Detect which cell encompasses the target text, then output its (x, y) center coordinate. 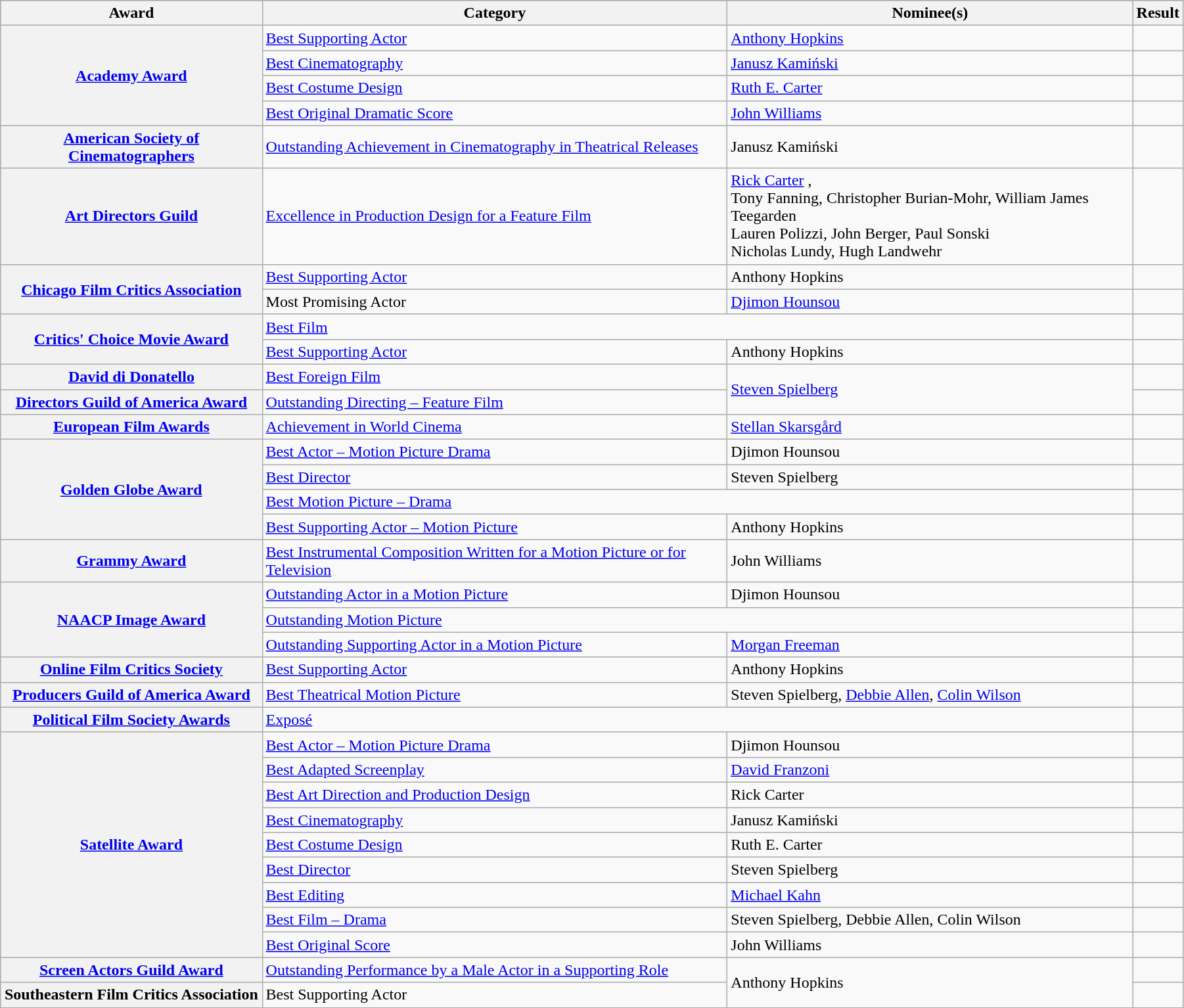
Outstanding Achievement in Cinematography in Theatrical Releases (495, 147)
David di Donatello (131, 377)
Outstanding Supporting Actor in a Motion Picture (495, 645)
Best Theatrical Motion Picture (495, 695)
Outstanding Motion Picture (698, 620)
Best Original Score (495, 945)
Directors Guild of America Award (131, 401)
Best Original Dramatic Score (495, 113)
Michael Kahn (930, 895)
Online Film Critics Society (131, 670)
Best Foreign Film (495, 377)
Outstanding Directing – Feature Film (495, 401)
Best Editing (495, 895)
Outstanding Performance by a Male Actor in a Supporting Role (495, 970)
Category (495, 13)
Nominee(s) (930, 13)
Satellite Award (131, 845)
Achievement in World Cinema (495, 427)
European Film Awards (131, 427)
Academy Award (131, 76)
Most Promising Actor (495, 302)
Critics' Choice Movie Award (131, 339)
Best Instrumental Composition Written for a Motion Picture or for Television (495, 561)
Best Supporting Actor – Motion Picture (495, 527)
Exposé (698, 720)
Rick Carter (930, 794)
David Franzoni (930, 769)
Excellence in Production Design for a Feature Film (495, 216)
Screen Actors Guild Award (131, 970)
Political Film Society Awards (131, 720)
Award (131, 13)
Golden Globe Award (131, 490)
Best Motion Picture – Drama (698, 502)
Best Film (698, 327)
Best Adapted Screenplay (495, 769)
Result (1158, 13)
Art Directors Guild (131, 216)
Rick Carter ,Tony Fanning, Christopher Burian-Mohr, William James Teegarden Lauren Polizzi, John Berger, Paul Sonski Nicholas Lundy, Hugh Landwehr (930, 216)
American Society of Cinematographers (131, 147)
Producers Guild of America Award (131, 695)
Morgan Freeman (930, 645)
NAACP Image Award (131, 620)
Best Art Direction and Production Design (495, 794)
Grammy Award (131, 561)
Chicago Film Critics Association (131, 289)
Best Film – Drama (495, 920)
Outstanding Actor in a Motion Picture (495, 595)
Southeastern Film Critics Association (131, 995)
Stellan Skarsgård (930, 427)
